Detect which cell encompasses the target text, then output its (X, Y) center coordinate. 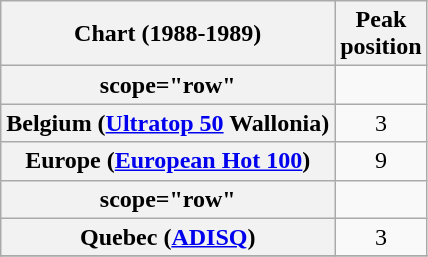
Quebec (ADISQ) (168, 237)
9 (381, 161)
Chart (1988-1989) (168, 34)
Peakposition (381, 34)
Europe (European Hot 100) (168, 161)
Belgium (Ultratop 50 Wallonia) (168, 123)
